Scan for the cell matching the given text and deliver its [x, y] coordinate at center. 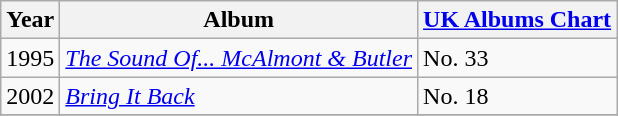
The Sound Of... McAlmont & Butler [239, 58]
Year [30, 20]
UK Albums Chart [518, 20]
No. 18 [518, 96]
1995 [30, 58]
Bring It Back [239, 96]
2002 [30, 96]
No. 33 [518, 58]
Album [239, 20]
